Output the [X, Y] coordinate of the center of the cell containing the given text.  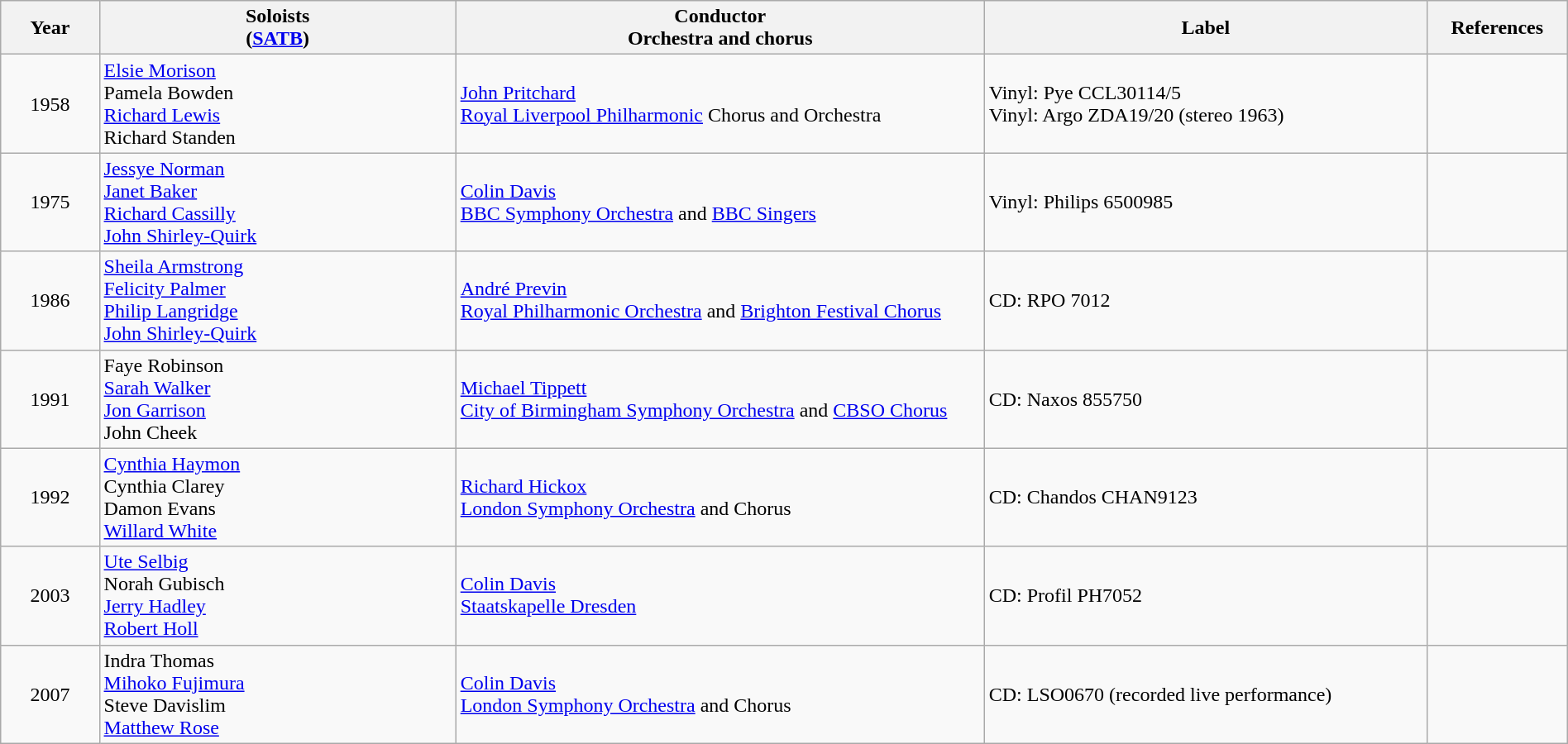
Elsie MorisonPamela BowdenRichard LewisRichard Standen [278, 104]
Colin DavisStaatskapelle Dresden [719, 595]
Cynthia HaymonCynthia ClareyDamon EvansWillard White [278, 498]
Label [1206, 28]
Indra ThomasMihoko FujimuraSteve DavislimMatthew Rose [278, 694]
Year [50, 28]
CD: LSO0670 (recorded live performance) [1206, 694]
2007 [50, 694]
CD: Profil PH7052 [1206, 595]
Vinyl: Philips 6500985 [1206, 202]
1975 [50, 202]
1958 [50, 104]
ConductorOrchestra and chorus [719, 28]
Colin DavisBBC Symphony Orchestra and BBC Singers [719, 202]
2003 [50, 595]
Richard HickoxLondon Symphony Orchestra and Chorus [719, 498]
CD: RPO 7012 [1206, 301]
Michael TippettCity of Birmingham Symphony Orchestra and CBSO Chorus [719, 398]
CD: Chandos CHAN9123 [1206, 498]
1992 [50, 498]
Vinyl: Pye CCL30114/5Vinyl: Argo ZDA19/20 (stereo 1963) [1206, 104]
Faye RobinsonSarah WalkerJon GarrisonJohn Cheek [278, 398]
John PritchardRoyal Liverpool Philharmonic Chorus and Orchestra [719, 104]
Ute SelbigNorah GubischJerry HadleyRobert Holl [278, 595]
References [1497, 28]
1991 [50, 398]
Jessye NormanJanet BakerRichard CassillyJohn Shirley-Quirk [278, 202]
Sheila ArmstrongFelicity PalmerPhilip LangridgeJohn Shirley-Quirk [278, 301]
Colin DavisLondon Symphony Orchestra and Chorus [719, 694]
André PrevinRoyal Philharmonic Orchestra and Brighton Festival Chorus [719, 301]
CD: Naxos 855750 [1206, 398]
Soloists(SATB) [278, 28]
1986 [50, 301]
